For the text-containing cell, return its midpoint in (X, Y) coordinate format. 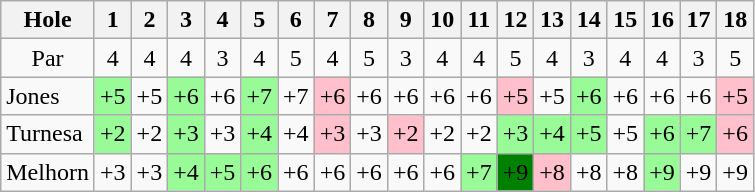
2 (150, 20)
Melhorn (48, 172)
9 (406, 20)
1 (112, 20)
15 (626, 20)
18 (736, 20)
14 (588, 20)
Par (48, 58)
12 (516, 20)
17 (698, 20)
Turnesa (48, 134)
7 (332, 20)
16 (662, 20)
8 (370, 20)
Jones (48, 96)
6 (296, 20)
13 (552, 20)
10 (442, 20)
11 (480, 20)
Hole (48, 20)
